Find where the given text appears and provide that cell's center as (X, Y) coordinate. 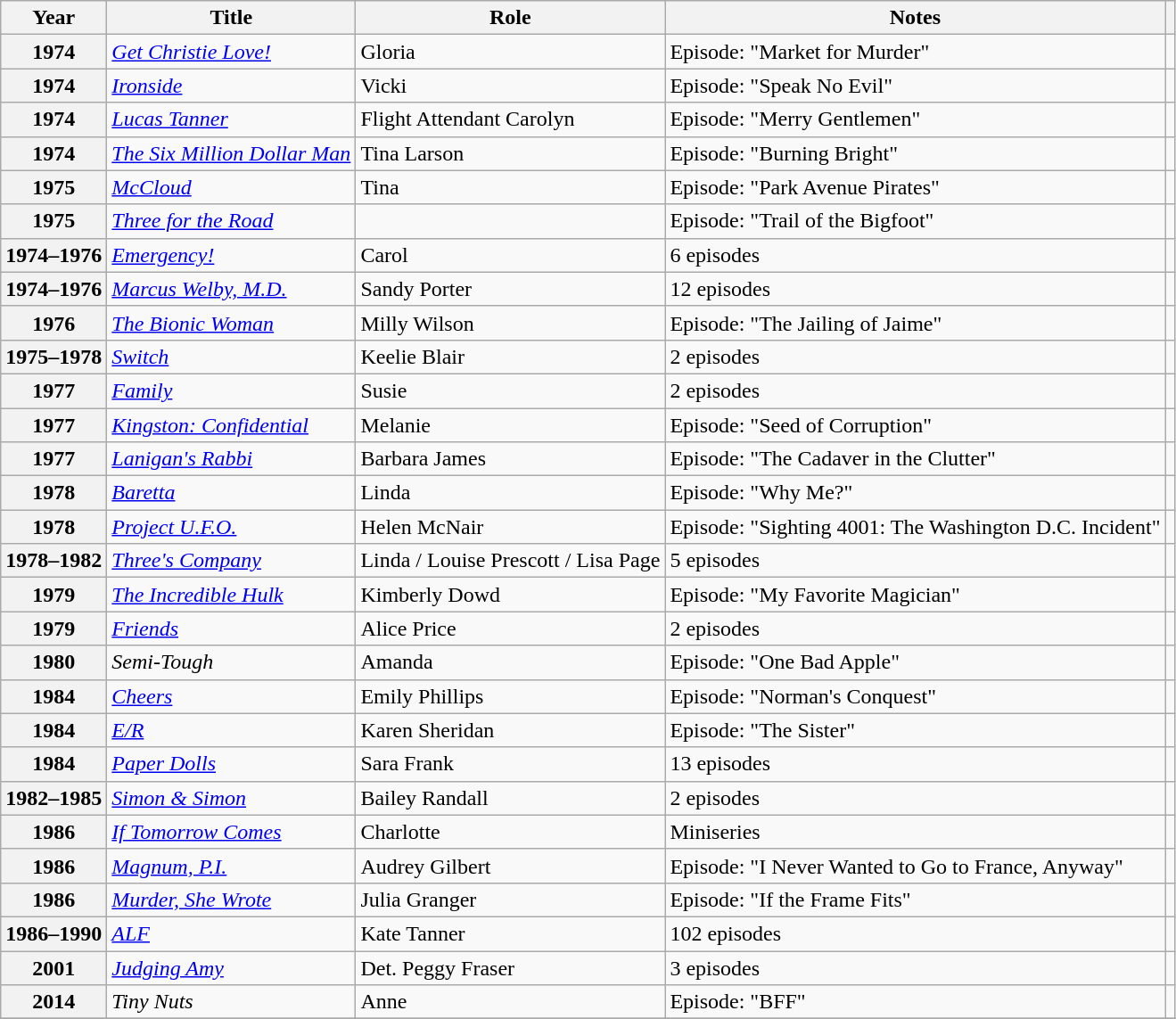
Barbara James (510, 459)
Marcus Welby, M.D. (232, 289)
Magnum, P.I. (232, 866)
Role (510, 18)
Karen Sheridan (510, 730)
1980 (53, 662)
Three's Company (232, 561)
Miniseries (915, 832)
Episode: "Sighting 4001: The Washington D.C. Incident" (915, 527)
6 episodes (915, 255)
1976 (53, 323)
5 episodes (915, 561)
Episode: "The Jailing of Jaime" (915, 323)
McCloud (232, 187)
Episode: "Norman's Conquest" (915, 696)
Semi-Tough (232, 662)
Gloria (510, 52)
Episode: "The Cadaver in the Clutter" (915, 459)
Episode: "Trail of the Bigfoot" (915, 221)
ALF (232, 933)
Judging Amy (232, 967)
12 episodes (915, 289)
Kingston: Confidential (232, 425)
Tina Larson (510, 153)
Amanda (510, 662)
Year (53, 18)
Episode: "One Bad Apple" (915, 662)
Flight Attendant Carolyn (510, 119)
Title (232, 18)
E/R (232, 730)
Episode: "The Sister" (915, 730)
Alice Price (510, 629)
Sara Frank (510, 764)
1975–1978 (53, 357)
Episode: "If the Frame Fits" (915, 900)
Murder, She Wrote (232, 900)
Cheers (232, 696)
Charlotte (510, 832)
Baretta (232, 493)
Linda (510, 493)
Three for the Road (232, 221)
Episode: "Burning Bright" (915, 153)
Switch (232, 357)
Sandy Porter (510, 289)
Lanigan's Rabbi (232, 459)
Julia Granger (510, 900)
Paper Dolls (232, 764)
Bailey Randall (510, 798)
Linda / Louise Prescott / Lisa Page (510, 561)
Family (232, 390)
Episode: "I Never Wanted to Go to France, Anyway" (915, 866)
Notes (915, 18)
If Tomorrow Comes (232, 832)
2001 (53, 967)
1982–1985 (53, 798)
Helen McNair (510, 527)
Carol (510, 255)
Episode: "My Favorite Magician" (915, 595)
Emergency! (232, 255)
102 episodes (915, 933)
Episode: "Seed of Corruption" (915, 425)
Episode: "Market for Murder" (915, 52)
The Six Million Dollar Man (232, 153)
Kimberly Dowd (510, 595)
Kate Tanner (510, 933)
13 episodes (915, 764)
Tiny Nuts (232, 1002)
Episode: "BFF" (915, 1002)
Friends (232, 629)
Audrey Gilbert (510, 866)
Ironside (232, 86)
Episode: "Speak No Evil" (915, 86)
Keelie Blair (510, 357)
1978–1982 (53, 561)
The Bionic Woman (232, 323)
Det. Peggy Fraser (510, 967)
3 episodes (915, 967)
Episode: "Park Avenue Pirates" (915, 187)
Anne (510, 1002)
Melanie (510, 425)
Tina (510, 187)
Susie (510, 390)
1986–1990 (53, 933)
Milly Wilson (510, 323)
Project U.F.O. (232, 527)
Get Christie Love! (232, 52)
2014 (53, 1002)
Vicki (510, 86)
Lucas Tanner (232, 119)
The Incredible Hulk (232, 595)
Simon & Simon (232, 798)
Emily Phillips (510, 696)
Episode: "Why Me?" (915, 493)
Episode: "Merry Gentlemen" (915, 119)
